From the cell containing the given text, extract its center point as (x, y) coordinate. 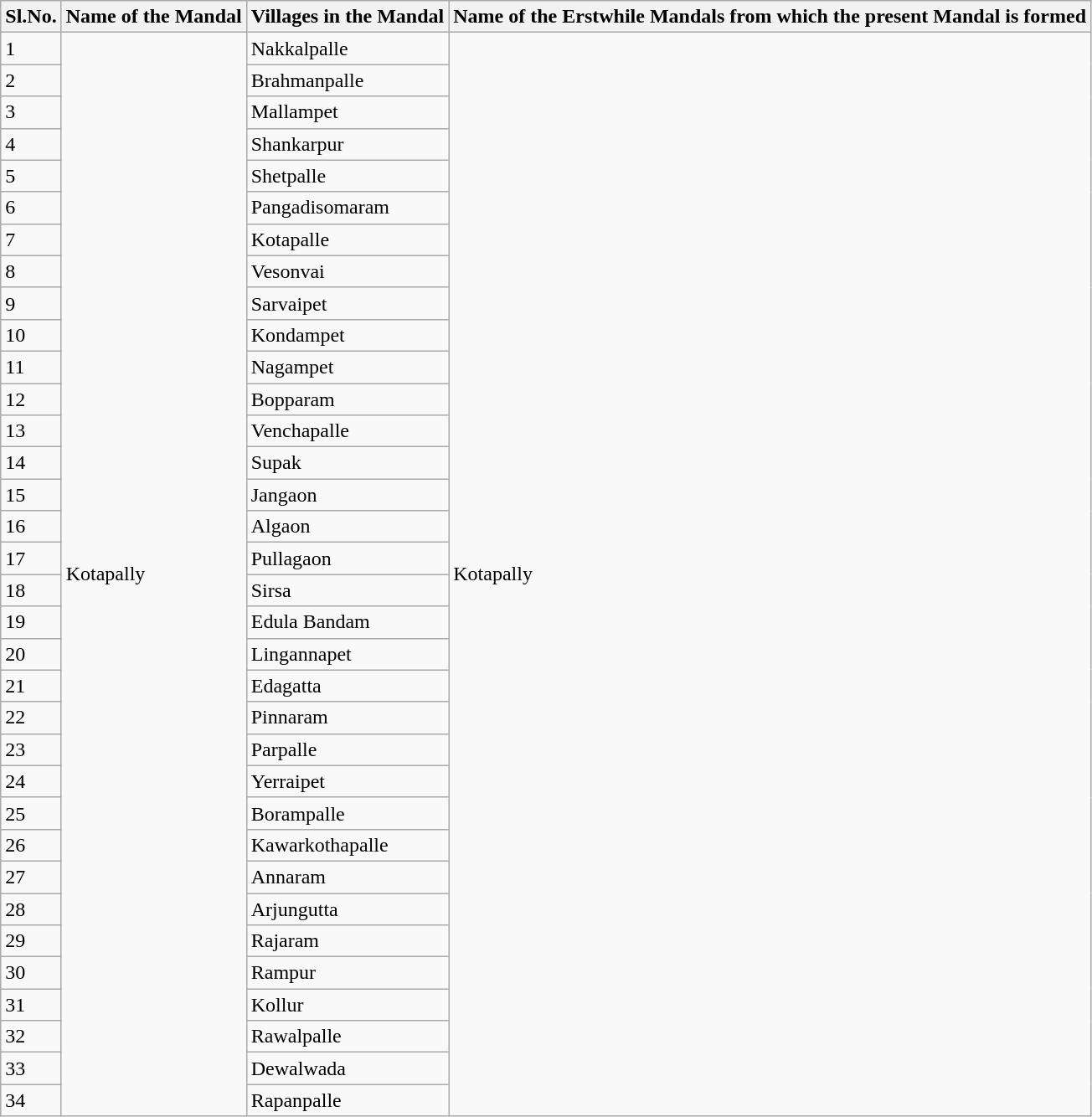
Name of the Erstwhile Mandals from which the present Mandal is formed (770, 17)
Supak (348, 463)
4 (31, 144)
Sarvaipet (348, 303)
Sirsa (348, 590)
27 (31, 877)
33 (31, 1068)
Sl.No. (31, 17)
Bopparam (348, 399)
3 (31, 112)
24 (31, 781)
Venchapalle (348, 431)
Edula Bandam (348, 622)
Nakkalpalle (348, 49)
9 (31, 303)
Shetpalle (348, 176)
22 (31, 718)
34 (31, 1100)
11 (31, 367)
Brahmanpalle (348, 80)
23 (31, 749)
Rajaram (348, 941)
12 (31, 399)
17 (31, 558)
Yerraipet (348, 781)
Kollur (348, 1005)
16 (31, 527)
Kondampet (348, 335)
10 (31, 335)
Rawalpalle (348, 1037)
Villages in the Mandal (348, 17)
25 (31, 813)
19 (31, 622)
Rampur (348, 973)
Pullagaon (348, 558)
Kawarkothapalle (348, 845)
Algaon (348, 527)
1 (31, 49)
Jangaon (348, 495)
Vesonvai (348, 271)
Name of the Mandal (154, 17)
Edagatta (348, 686)
7 (31, 239)
15 (31, 495)
14 (31, 463)
Arjungutta (348, 909)
Dewalwada (348, 1068)
Pangadisomaram (348, 208)
Rapanpalle (348, 1100)
2 (31, 80)
18 (31, 590)
31 (31, 1005)
26 (31, 845)
Pinnaram (348, 718)
Lingannapet (348, 654)
Nagampet (348, 367)
Kotapalle (348, 239)
5 (31, 176)
13 (31, 431)
Mallampet (348, 112)
20 (31, 654)
6 (31, 208)
21 (31, 686)
Parpalle (348, 749)
32 (31, 1037)
30 (31, 973)
Annaram (348, 877)
8 (31, 271)
Shankarpur (348, 144)
28 (31, 909)
29 (31, 941)
Borampalle (348, 813)
